Extract the [X, Y] coordinate from the center of the cell holding the provided text.  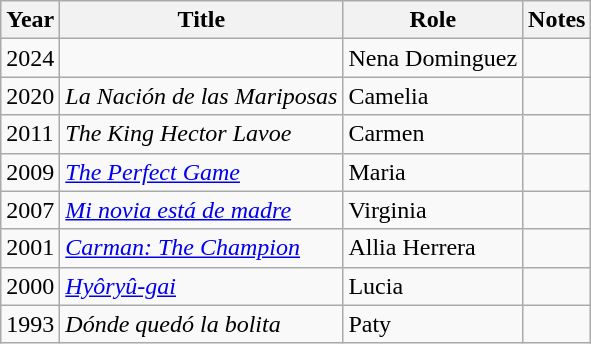
Maria [433, 172]
2000 [30, 286]
1993 [30, 324]
2024 [30, 58]
La Nación de las Mariposas [202, 96]
2020 [30, 96]
2011 [30, 134]
Hyôryû-gai [202, 286]
Camelia [433, 96]
2001 [30, 248]
Role [433, 20]
2007 [30, 210]
Nena Dominguez [433, 58]
The King Hector Lavoe [202, 134]
Lucia [433, 286]
Dónde quedó la bolita [202, 324]
2009 [30, 172]
Carman: The Champion [202, 248]
Notes [557, 20]
Mi novia está de madre [202, 210]
Carmen [433, 134]
Paty [433, 324]
Year [30, 20]
Title [202, 20]
The Perfect Game [202, 172]
Allia Herrera [433, 248]
Virginia [433, 210]
